Search for the cell housing the specified text and yield its (X, Y) center coordinate. 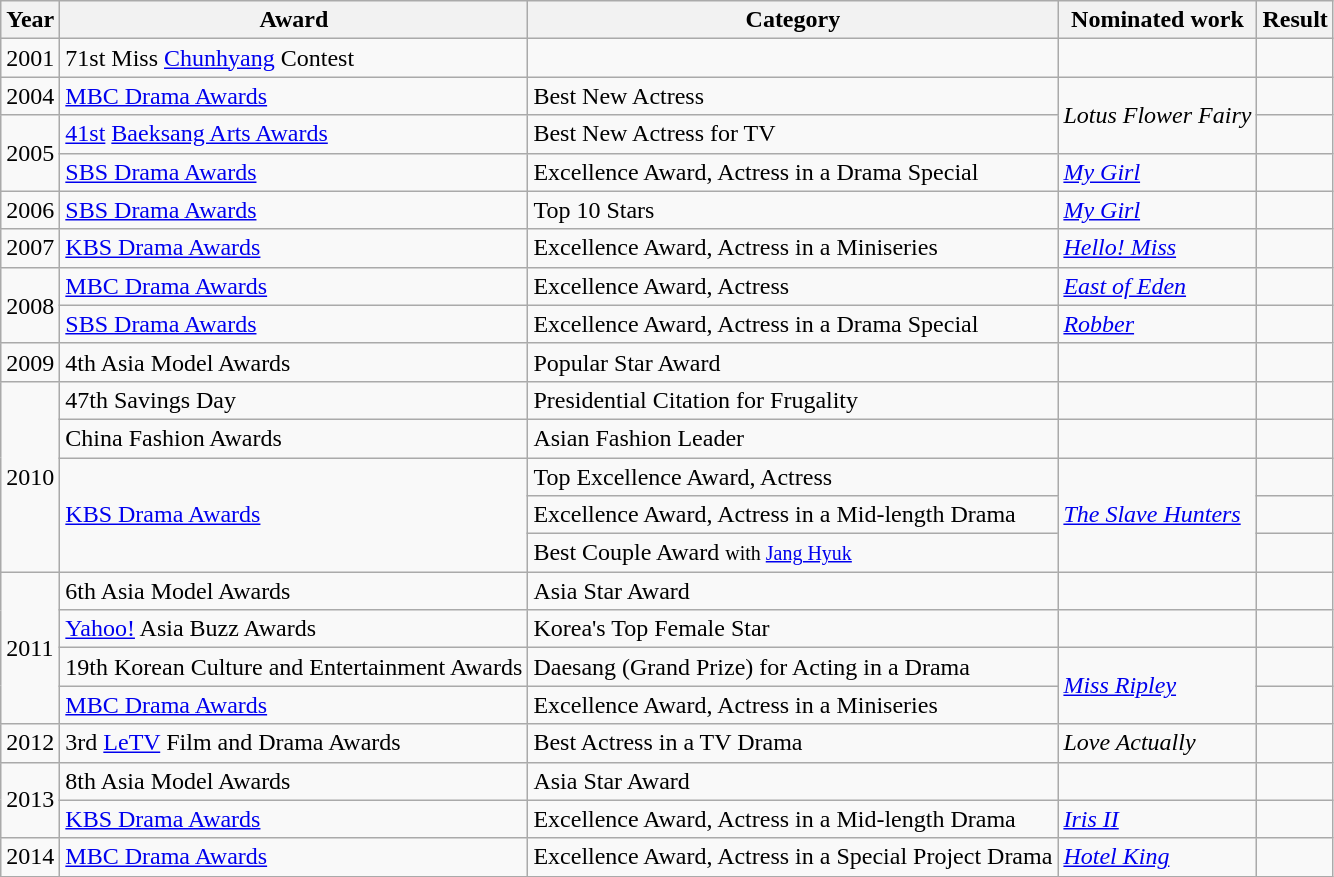
8th Asia Model Awards (294, 781)
2007 (30, 248)
47th Savings Day (294, 400)
41st Baeksang Arts Awards (294, 134)
Yahoo! Asia Buzz Awards (294, 629)
Best Couple Award with Jang Hyuk (793, 553)
Best New Actress for TV (793, 134)
Love Actually (1158, 743)
4th Asia Model Awards (294, 362)
2014 (30, 857)
6th Asia Model Awards (294, 591)
3rd LeTV Film and Drama Awards (294, 743)
Asian Fashion Leader (793, 438)
Excellence Award, Actress in a Special Project Drama (793, 857)
Result (1295, 20)
Top 10 Stars (793, 210)
19th Korean Culture and Entertainment Awards (294, 667)
Year (30, 20)
2006 (30, 210)
Excellence Award, Actress (793, 286)
Hotel King (1158, 857)
Best New Actress (793, 96)
Nominated work (1158, 20)
2001 (30, 58)
71st Miss Chunhyang Contest (294, 58)
Popular Star Award (793, 362)
East of Eden (1158, 286)
2012 (30, 743)
2010 (30, 476)
Best Actress in a TV Drama (793, 743)
2009 (30, 362)
Daesang (Grand Prize) for Acting in a Drama (793, 667)
2011 (30, 648)
Miss Ripley (1158, 686)
Hello! Miss (1158, 248)
Category (793, 20)
Award (294, 20)
2005 (30, 153)
2008 (30, 305)
Iris II (1158, 819)
Korea's Top Female Star (793, 629)
Presidential Citation for Frugality (793, 400)
China Fashion Awards (294, 438)
2013 (30, 800)
2004 (30, 96)
Lotus Flower Fairy (1158, 115)
The Slave Hunters (1158, 515)
Robber (1158, 324)
Top Excellence Award, Actress (793, 477)
